Scan for the cell matching the given text and deliver its [x, y] coordinate at center. 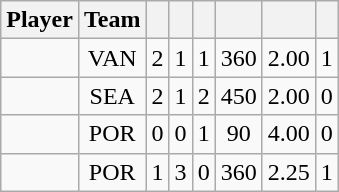
450 [238, 96]
SEA [112, 96]
Player [40, 20]
3 [180, 172]
VAN [112, 58]
4.00 [288, 134]
90 [238, 134]
Team [112, 20]
2.25 [288, 172]
